Search for the cell housing the specified text and yield its [x, y] center coordinate. 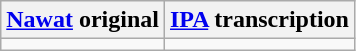
IPA transcription [259, 20]
Nawat original [83, 20]
